Capture the cell that displays the provided text and extract its [x, y] central coordinate. 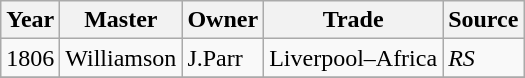
Year [30, 20]
Liverpool–Africa [354, 58]
Trade [354, 20]
Williamson [121, 58]
RS [484, 58]
Master [121, 20]
Source [484, 20]
J.Parr [223, 58]
1806 [30, 58]
Owner [223, 20]
